Identify which cell holds the provided text, then report its (x, y) central coordinate. 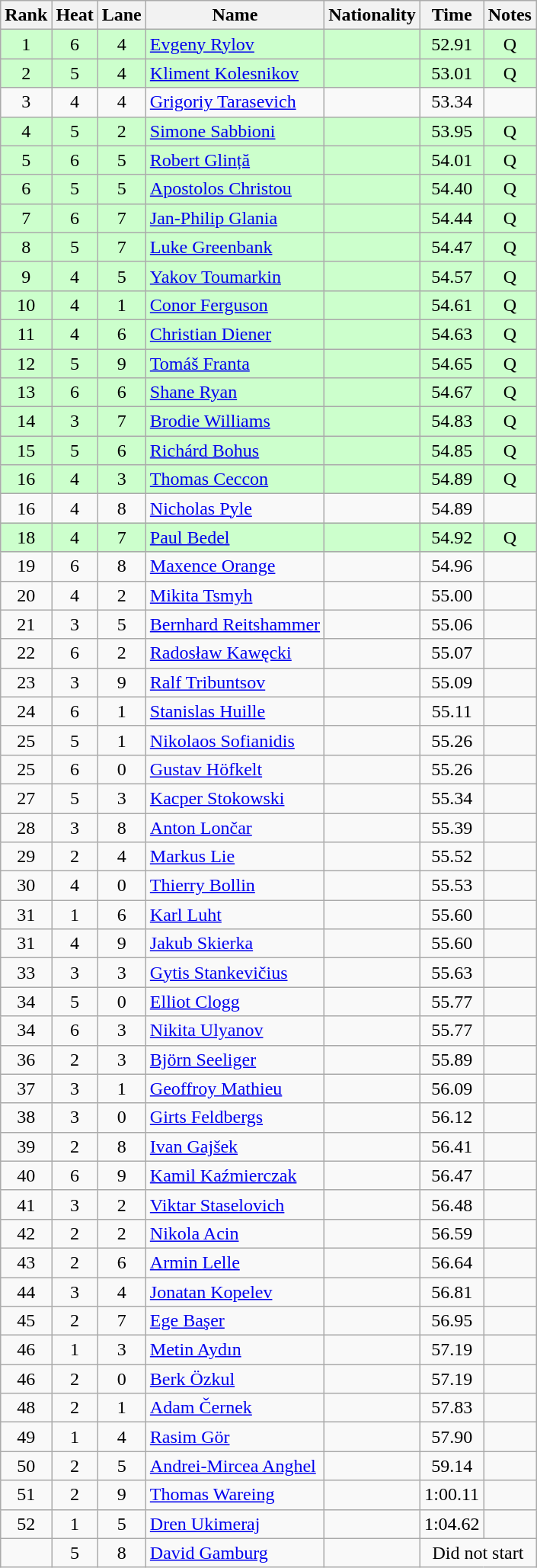
Stanislas Huille (235, 711)
54.47 (452, 247)
39 (26, 1146)
57.90 (452, 1437)
Notes (510, 15)
28 (26, 827)
52.91 (452, 44)
54.85 (452, 451)
56.41 (452, 1146)
Ivan Gajšek (235, 1146)
14 (26, 422)
Time (452, 15)
Nicholas Pyle (235, 508)
Tomáš Franta (235, 364)
Paul Bedel (235, 537)
55.89 (452, 1060)
55.63 (452, 973)
12 (26, 364)
Markus Lie (235, 857)
50 (26, 1466)
Yakov Toumarkin (235, 276)
Jan-Philip Glania (235, 218)
55.11 (452, 711)
Anton Lončar (235, 827)
15 (26, 451)
55.39 (452, 827)
1:00.11 (452, 1495)
56.95 (452, 1321)
Kacper Stokowski (235, 798)
55.34 (452, 798)
51 (26, 1495)
29 (26, 857)
59.14 (452, 1466)
Berk Özkul (235, 1379)
Christian Diener (235, 334)
21 (26, 624)
Kamil Kaźmierczak (235, 1175)
Ralf Tribuntsov (235, 682)
Name (235, 15)
Simone Sabbioni (235, 131)
Did not start (478, 1553)
Gustav Höfkelt (235, 769)
53.34 (452, 102)
Heat (75, 15)
Lane (122, 15)
Rank (26, 15)
Girts Feldbergs (235, 1117)
Rasim Gör (235, 1437)
Thomas Ceccon (235, 479)
Adam Černek (235, 1408)
55.09 (452, 682)
54.01 (452, 160)
37 (26, 1089)
45 (26, 1321)
56.47 (452, 1175)
Gytis Stankevičius (235, 973)
33 (26, 973)
Viktar Staselovich (235, 1204)
Richárd Bohus (235, 451)
David Gamburg (235, 1553)
Kliment Kolesnikov (235, 73)
55.07 (452, 653)
54.96 (452, 566)
Karl Luht (235, 915)
Andrei-Mircea Anghel (235, 1466)
52 (26, 1524)
43 (26, 1262)
55.53 (452, 886)
53.01 (452, 73)
Maxence Orange (235, 566)
Elliot Clogg (235, 1002)
54.61 (452, 305)
Thierry Bollin (235, 886)
56.12 (452, 1117)
54.92 (452, 537)
18 (26, 537)
10 (26, 305)
54.65 (452, 364)
54.67 (452, 393)
54.63 (452, 334)
Nikola Acin (235, 1233)
42 (26, 1233)
22 (26, 653)
38 (26, 1117)
54.44 (452, 218)
55.52 (452, 857)
Dren Ukimeraj (235, 1524)
Björn Seeliger (235, 1060)
23 (26, 682)
19 (26, 566)
Luke Greenbank (235, 247)
Grigoriy Tarasevich (235, 102)
54.57 (452, 276)
Thomas Wareing (235, 1495)
Geoffroy Mathieu (235, 1089)
Metin Aydın (235, 1350)
44 (26, 1292)
53.95 (452, 131)
Ege Başer (235, 1321)
49 (26, 1437)
24 (26, 711)
Brodie Williams (235, 422)
27 (26, 798)
Jonatan Kopelev (235, 1292)
54.83 (452, 422)
11 (26, 334)
Apostolos Christou (235, 189)
Evgeny Rylov (235, 44)
Shane Ryan (235, 393)
Nationality (372, 15)
56.09 (452, 1089)
36 (26, 1060)
55.06 (452, 624)
Robert Glință (235, 160)
Conor Ferguson (235, 305)
Mikita Tsmyh (235, 595)
56.64 (452, 1262)
57.83 (452, 1408)
20 (26, 595)
56.59 (452, 1233)
Radosław Kawęcki (235, 653)
48 (26, 1408)
56.81 (452, 1292)
Jakub Skierka (235, 944)
Nikolaos Sofianidis (235, 740)
Armin Lelle (235, 1262)
1:04.62 (452, 1524)
41 (26, 1204)
56.48 (452, 1204)
Nikita Ulyanov (235, 1031)
13 (26, 393)
30 (26, 886)
40 (26, 1175)
55.00 (452, 595)
Bernhard Reitshammer (235, 624)
54.40 (452, 189)
